Find where the given text appears and provide that cell's center as [X, Y] coordinate. 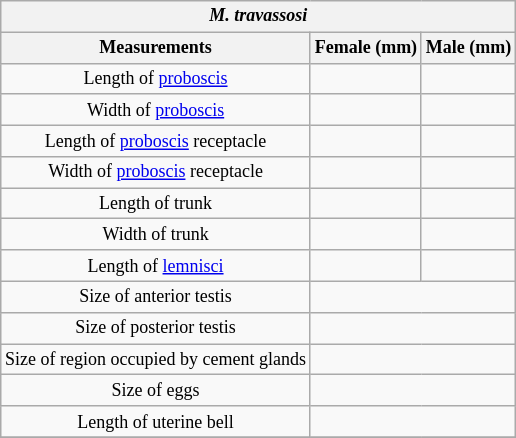
Male (mm) [468, 48]
Length of proboscis [156, 78]
Measurements [156, 48]
Length of uterine bell [156, 422]
Length of trunk [156, 204]
Width of proboscis receptacle [156, 172]
Length of proboscis receptacle [156, 140]
M. travassosi [258, 16]
Length of lemnisci [156, 266]
Width of trunk [156, 234]
Size of posterior testis [156, 328]
Width of proboscis [156, 110]
Size of anterior testis [156, 296]
Female (mm) [366, 48]
Size of region occupied by cement glands [156, 360]
Size of eggs [156, 390]
